Output the [x, y] coordinate of the center of the cell containing the given text.  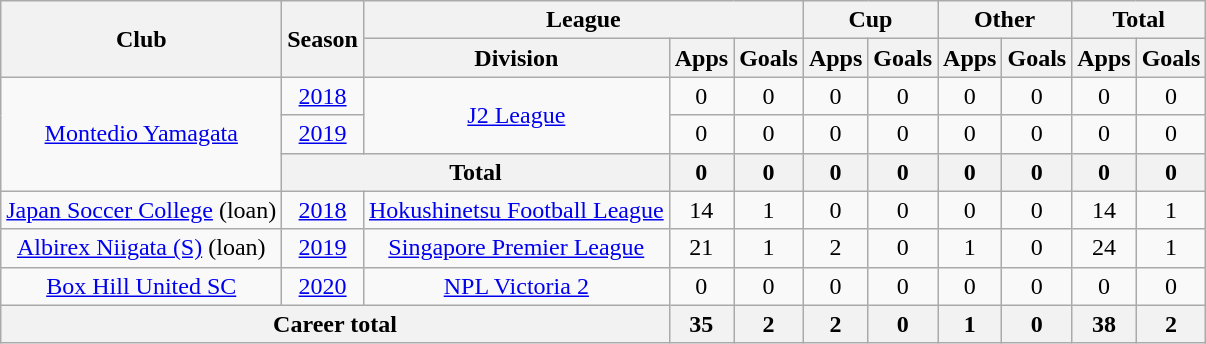
Box Hill United SC [142, 286]
Japan Soccer College (loan) [142, 210]
Other [1005, 20]
35 [701, 324]
Montedio Yamagata [142, 134]
21 [701, 248]
J2 League [516, 115]
24 [1104, 248]
NPL Victoria 2 [516, 286]
Career total [335, 324]
Singapore Premier League [516, 248]
Albirex Niigata (S) (loan) [142, 248]
Cup [870, 20]
League [583, 20]
Hokushinetsu Football League [516, 210]
Season [323, 39]
Division [516, 58]
38 [1104, 324]
Club [142, 39]
2020 [323, 286]
